Determine the [x, y] coordinate at the center of the cell enclosing the given text.  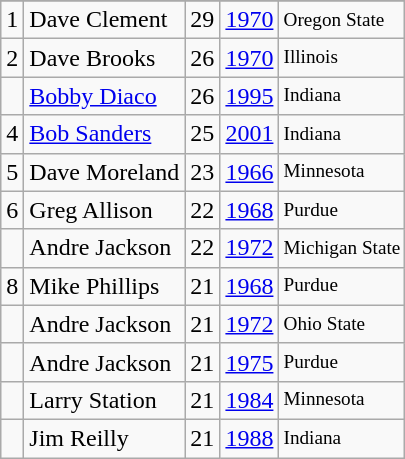
29 [202, 20]
25 [202, 134]
Larry Station [104, 400]
23 [202, 172]
2 [12, 58]
6 [12, 210]
2001 [250, 134]
1995 [250, 96]
1966 [250, 172]
Ohio State [342, 324]
4 [12, 134]
Bobby Diaco [104, 96]
Bob Sanders [104, 134]
Greg Allison [104, 210]
1984 [250, 400]
1 [12, 20]
Mike Phillips [104, 286]
8 [12, 286]
1975 [250, 362]
Dave Brooks [104, 58]
Oregon State [342, 20]
Illinois [342, 58]
Dave Clement [104, 20]
5 [12, 172]
Michigan State [342, 248]
Jim Reilly [104, 438]
1988 [250, 438]
Dave Moreland [104, 172]
